Detect which cell encompasses the target text, then output its (X, Y) center coordinate. 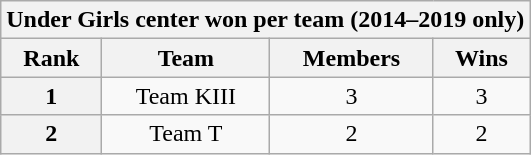
Team KIII (186, 96)
Members (352, 58)
Team (186, 58)
Team T (186, 134)
Under Girls center won per team (2014–2019 only) (266, 20)
1 (52, 96)
Rank (52, 58)
Wins (482, 58)
